Return (X, Y) of the center of cell containing provided text 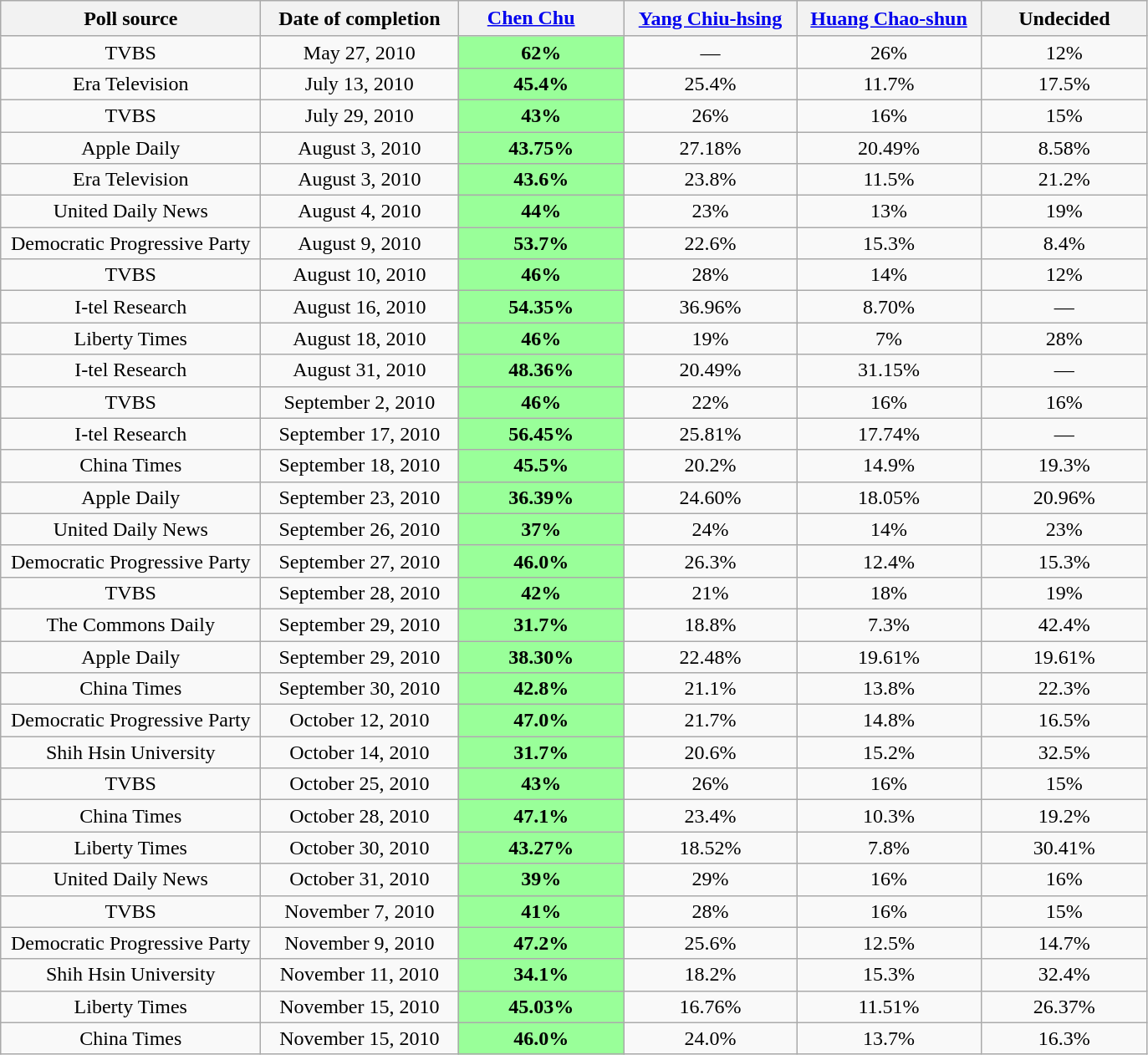
18.52% (710, 848)
36.96% (710, 307)
27.18% (710, 148)
30.41% (1065, 848)
31.15% (888, 370)
21.1% (710, 689)
19.2% (1065, 816)
September 23, 2010 (360, 497)
22% (710, 402)
November 7, 2010 (360, 911)
Chen Chu (542, 18)
39% (542, 879)
45.4% (542, 84)
September 27, 2010 (360, 561)
The Commons Daily (130, 624)
21% (710, 593)
22.3% (1065, 689)
42.4% (1065, 624)
43.6% (542, 180)
August 31, 2010 (360, 370)
24% (710, 529)
24.60% (710, 497)
Undecided (1065, 18)
July 13, 2010 (360, 84)
13.7% (888, 1038)
20.6% (710, 752)
10.3% (888, 816)
August 10, 2010 (360, 275)
43.27% (542, 848)
23.8% (710, 180)
32.5% (1065, 752)
October 12, 2010 (360, 721)
Yang Chiu-hsing (710, 18)
11.7% (888, 84)
18% (888, 593)
19.3% (1065, 466)
16.76% (710, 1007)
43.75% (542, 148)
26.3% (710, 561)
October 25, 2010 (360, 784)
22.48% (710, 656)
20.96% (1065, 497)
Huang Chao-shun (888, 18)
24.0% (710, 1038)
20.2% (710, 466)
18.8% (710, 624)
September 18, 2010 (360, 466)
7.8% (888, 848)
54.35% (542, 307)
August 16, 2010 (360, 307)
47.0% (542, 721)
September 26, 2010 (360, 529)
37% (542, 529)
29% (710, 879)
45.03% (542, 1007)
15.2% (888, 752)
October 30, 2010 (360, 848)
42.8% (542, 689)
May 27, 2010 (360, 52)
14.8% (888, 721)
48.36% (542, 370)
45.5% (542, 466)
22.6% (710, 243)
November 9, 2010 (360, 943)
October 14, 2010 (360, 752)
26.37% (1065, 1007)
53.7% (542, 243)
13.8% (888, 689)
14.7% (1065, 943)
14.9% (888, 466)
11.5% (888, 180)
21.2% (1065, 180)
38.30% (542, 656)
25.6% (710, 943)
21.7% (710, 721)
62% (542, 52)
16.3% (1065, 1038)
36.39% (542, 497)
13% (888, 212)
16.5% (1065, 721)
42% (542, 593)
September 17, 2010 (360, 434)
October 31, 2010 (360, 879)
Date of completion (360, 18)
12.5% (888, 943)
47.2% (542, 943)
August 9, 2010 (360, 243)
July 29, 2010 (360, 115)
11.51% (888, 1007)
8.4% (1065, 243)
25.81% (710, 434)
18.2% (710, 975)
September 30, 2010 (360, 689)
34.1% (542, 975)
41% (542, 911)
17.5% (1065, 84)
18.05% (888, 497)
September 2, 2010 (360, 402)
32.4% (1065, 975)
8.70% (888, 307)
23.4% (710, 816)
47.1% (542, 816)
7% (888, 339)
August 4, 2010 (360, 212)
August 18, 2010 (360, 339)
8.58% (1065, 148)
7.3% (888, 624)
12.4% (888, 561)
October 28, 2010 (360, 816)
25.4% (710, 84)
17.74% (888, 434)
Poll source (130, 18)
56.45% (542, 434)
September 28, 2010 (360, 593)
44% (542, 212)
November 11, 2010 (360, 975)
